Provide the (x, y) coordinate of the cell's center where the given text is located.  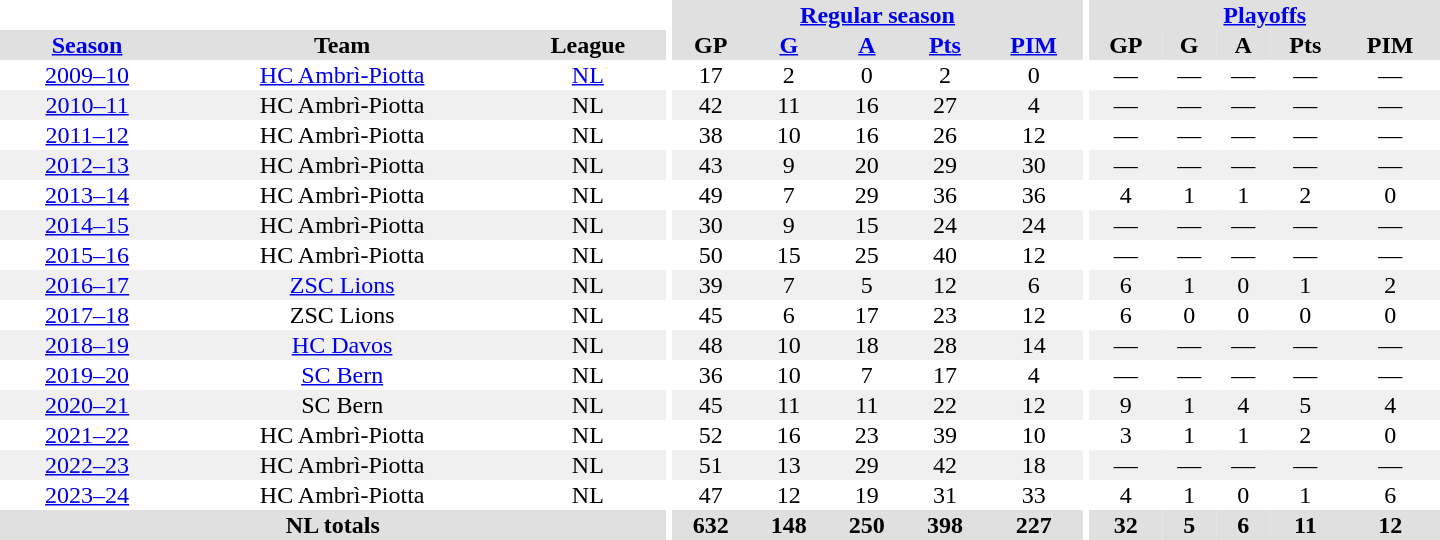
Team (342, 45)
33 (1034, 495)
32 (1126, 525)
20 (867, 165)
Playoffs (1264, 15)
2018–19 (87, 345)
HC Davos (342, 345)
398 (945, 525)
Season (87, 45)
148 (789, 525)
27 (945, 105)
2022–23 (87, 465)
38 (711, 135)
43 (711, 165)
2015–16 (87, 255)
2013–14 (87, 195)
13 (789, 465)
2009–10 (87, 75)
250 (867, 525)
47 (711, 495)
2021–22 (87, 435)
2014–15 (87, 225)
2020–21 (87, 405)
52 (711, 435)
50 (711, 255)
Regular season (878, 15)
League (588, 45)
227 (1034, 525)
49 (711, 195)
3 (1126, 435)
48 (711, 345)
40 (945, 255)
26 (945, 135)
51 (711, 465)
2016–17 (87, 285)
632 (711, 525)
2012–13 (87, 165)
19 (867, 495)
2011–12 (87, 135)
2019–20 (87, 375)
25 (867, 255)
28 (945, 345)
NL totals (333, 525)
14 (1034, 345)
2010–11 (87, 105)
31 (945, 495)
2023–24 (87, 495)
22 (945, 405)
2017–18 (87, 315)
